Scan for the cell matching the given text and deliver its (x, y) coordinate at center. 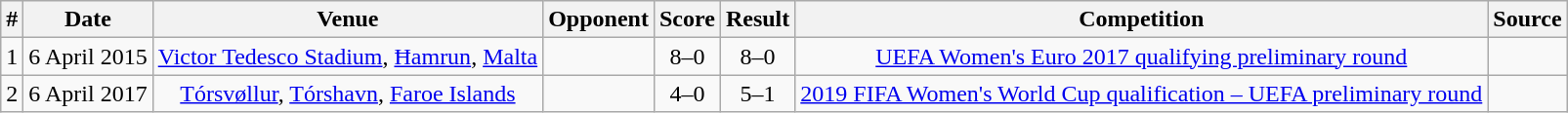
Competition (1141, 19)
6 April 2015 (88, 56)
Victor Tedesco Stadium, Ħamrun, Malta (348, 56)
Opponent (599, 19)
Source (1528, 19)
UEFA Women's Euro 2017 qualifying preliminary round (1141, 56)
6 April 2017 (88, 94)
5–1 (757, 94)
Venue (348, 19)
2 (12, 94)
# (12, 19)
Score (687, 19)
4–0 (687, 94)
2019 FIFA Women's World Cup qualification – UEFA preliminary round (1141, 94)
Date (88, 19)
Tórsvøllur, Tórshavn, Faroe Islands (348, 94)
Result (757, 19)
1 (12, 56)
